Extract the (x, y) coordinate from the center of the cell holding the provided text.  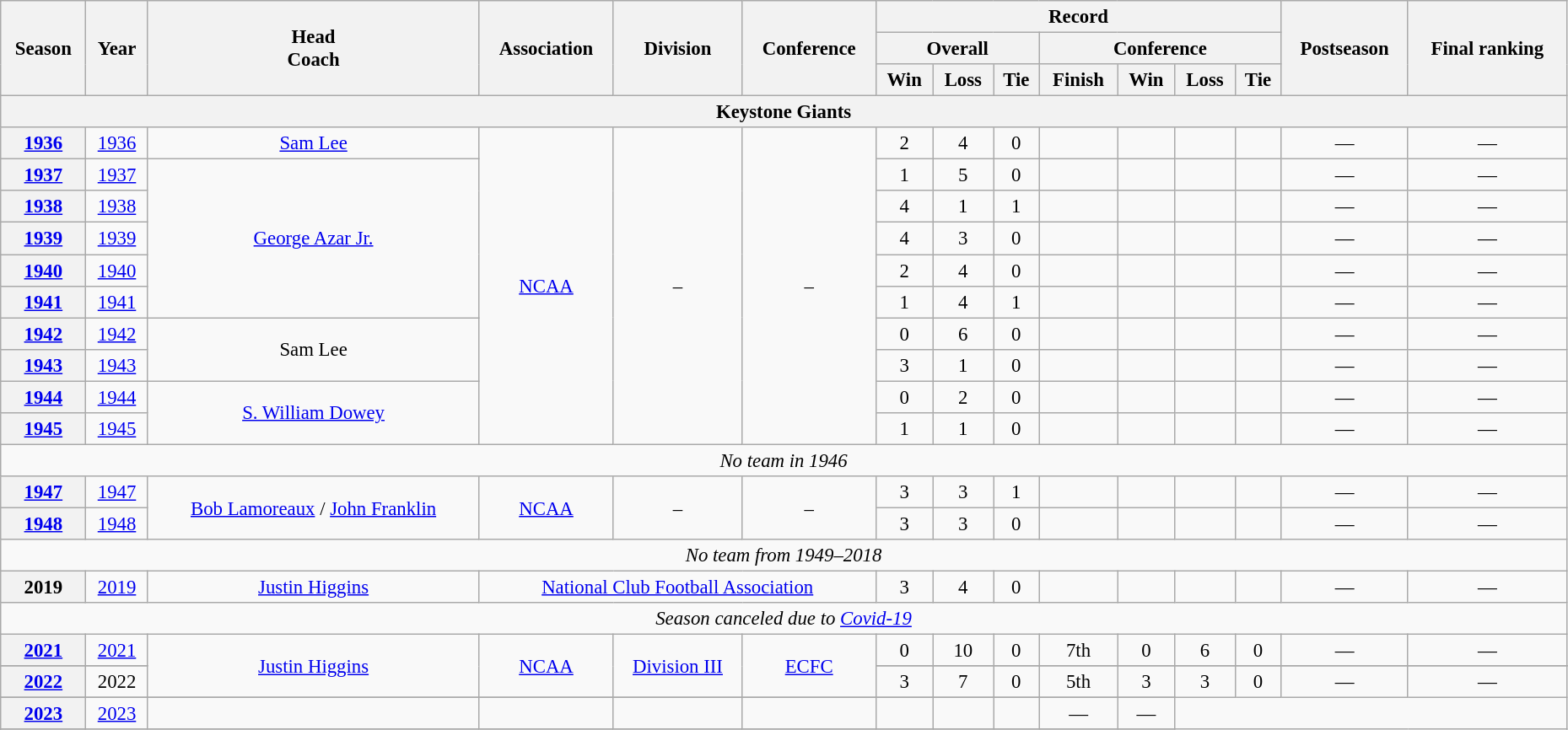
HeadCoach (314, 49)
George Azar Jr. (314, 239)
Overall (957, 49)
Final ranking (1487, 49)
Year (116, 49)
No team in 1946 (784, 460)
Season canceled due to Covid-19 (784, 619)
Record (1078, 17)
5 (963, 175)
No team from 1949–2018 (784, 556)
5th (1078, 682)
Association (547, 49)
Finish (1078, 80)
10 (963, 651)
Bob Lamoreaux / John Franklin (314, 507)
ECFC (809, 666)
Season (44, 49)
Keystone Giants (784, 112)
National Club Football Association (677, 588)
7th (1078, 651)
Division (678, 49)
7 (963, 682)
S. William Dowey (314, 413)
Postseason (1344, 49)
Division III (678, 666)
